Output the [X, Y] coordinate of the center of the cell containing the given text.  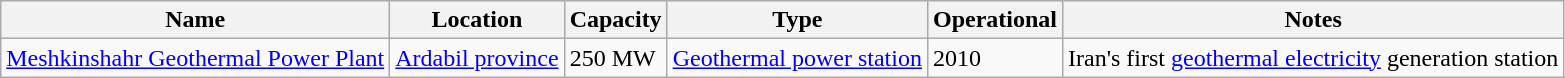
Geothermal power station [797, 58]
Operational [994, 20]
Notes [1314, 20]
Iran's first geothermal electricity generation station [1314, 58]
Capacity [616, 20]
Location [477, 20]
Type [797, 20]
Name [196, 20]
Ardabil province [477, 58]
250 MW [616, 58]
Meshkinshahr Geothermal Power Plant [196, 58]
2010 [994, 58]
